Return the (x, y) coordinate for the center point of the cell that contains the specified text.  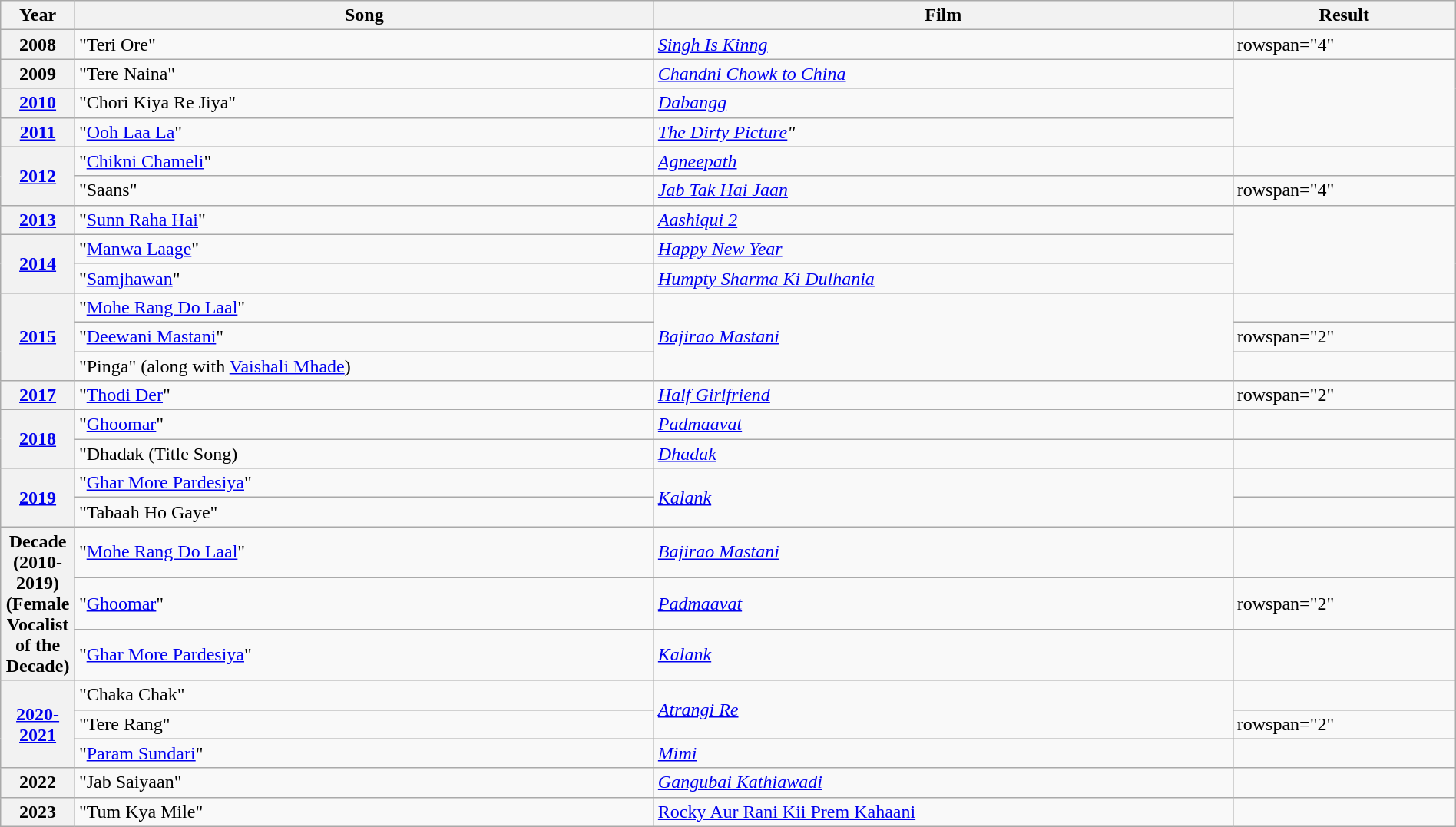
"Manwa Laage" (364, 249)
"Deewani Mastani" (364, 336)
2022 (38, 782)
Half Girlfriend (943, 395)
2012 (38, 176)
Dabangg (943, 103)
"Tere Naina" (364, 74)
"Param Sundari" (364, 753)
Aashiqui 2 (943, 220)
"Sunn Raha Hai" (364, 220)
"Pinga" (along with Vaishali Mhade) (364, 366)
Result (1344, 15)
2011 (38, 132)
"Jab Saiyaan" (364, 782)
"Saans" (364, 190)
Dhadak (943, 454)
Atrangi Re (943, 710)
Rocky Aur Rani Kii Prem Kahaani (943, 812)
The Dirty Picture" (943, 132)
"Chikni Chameli" (364, 161)
"Chaka Chak" (364, 695)
"Teri Ore" (364, 45)
Mimi (943, 753)
Humpty Sharma Ki Dulhania (943, 278)
2018 (38, 439)
Agneepath (943, 161)
2010 (38, 103)
Film (943, 15)
Year (38, 15)
"Chori Kiya Re Jiya" (364, 103)
2009 (38, 74)
2023 (38, 812)
Chandni Chowk to China (943, 74)
"Tere Rang" (364, 724)
2014 (38, 263)
Happy New Year (943, 249)
"Ooh Laa La" (364, 132)
"Dhadak (Title Song) (364, 454)
Decade (2010-2019) (Female Vocalist of the Decade) (38, 604)
"Samjhawan" (364, 278)
2013 (38, 220)
2008 (38, 45)
Gangubai Kathiawadi (943, 782)
2015 (38, 336)
2017 (38, 395)
Jab Tak Hai Jaan (943, 190)
2020-2021 (38, 724)
"Thodi Der" (364, 395)
"Tabaah Ho Gaye" (364, 512)
Singh Is Kinng (943, 45)
2019 (38, 498)
Song (364, 15)
"Tum Kya Mile" (364, 812)
